Output the (X, Y) coordinate of the center of the cell containing the given text.  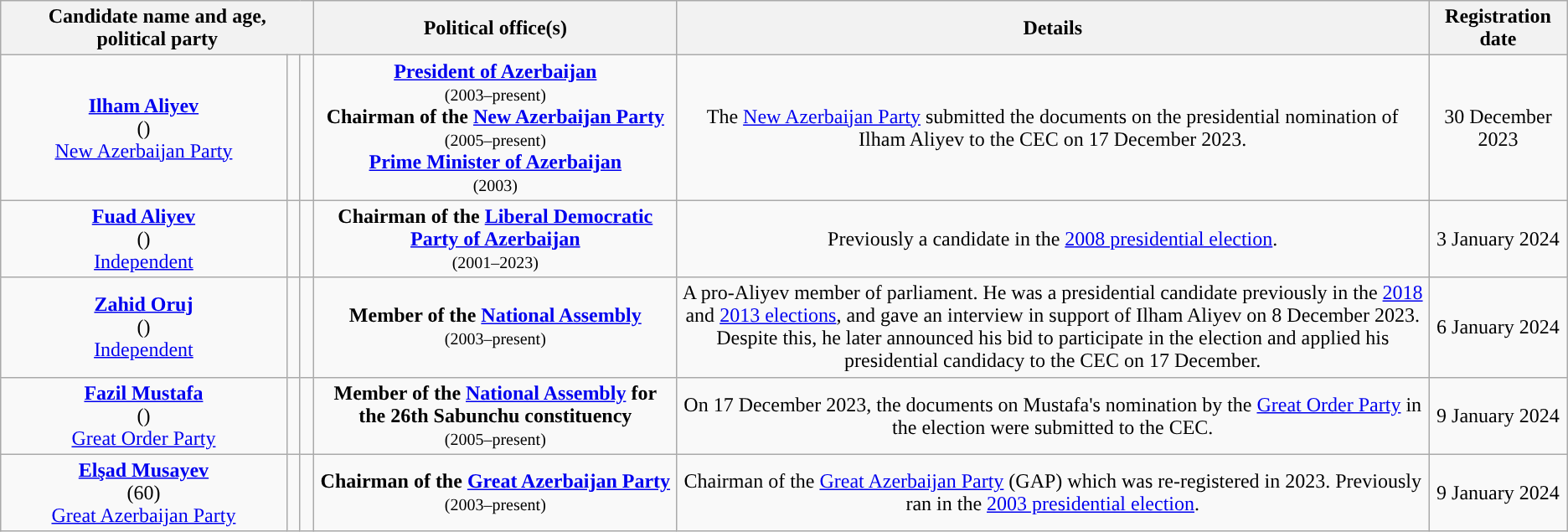
Fuad Aliyev()Independent (144, 239)
Candidate name and age,political party (157, 28)
On 17 December 2023, the documents on Mustafa's nomination by the Great Order Party in the election were submitted to the CEC. (1053, 416)
Elşad Musayev(60)Great Azerbaijan Party (144, 493)
Zahid Oruj()Independent (144, 327)
Chairman of the Liberal Democratic Party of Azerbaijan(2001–2023) (496, 239)
Ilham Aliyev()New Azerbaijan Party (144, 127)
6 January 2024 (1498, 327)
Fazil Mustafa()Great Order Party (144, 416)
Chairman of the Great Azerbaijan Party(2003–present) (496, 493)
The New Azerbaijan Party submitted the documents on the presidential nomination of Ilham Aliyev to the CEC on 17 December 2023. (1053, 127)
Previously a candidate in the 2008 presidential election. (1053, 239)
30 December 2023 (1498, 127)
Registration date (1498, 28)
Details (1053, 28)
3 January 2024 (1498, 239)
Member of the National Assembly(2003–present) (496, 327)
President of Azerbaijan(2003–present)Chairman of the New Azerbaijan Party(2005–present)Prime Minister of Azerbaijan(2003) (496, 127)
Chairman of the Great Azerbaijan Party (GAP) which was re-registered in 2023. Previously ran in the 2003 presidential election. (1053, 493)
Member of the National Assembly for the 26th Sabunchu constituency(2005–present) (496, 416)
Political office(s) (496, 28)
